Determine the [X, Y] coordinate at the center of the cell enclosing the given text.  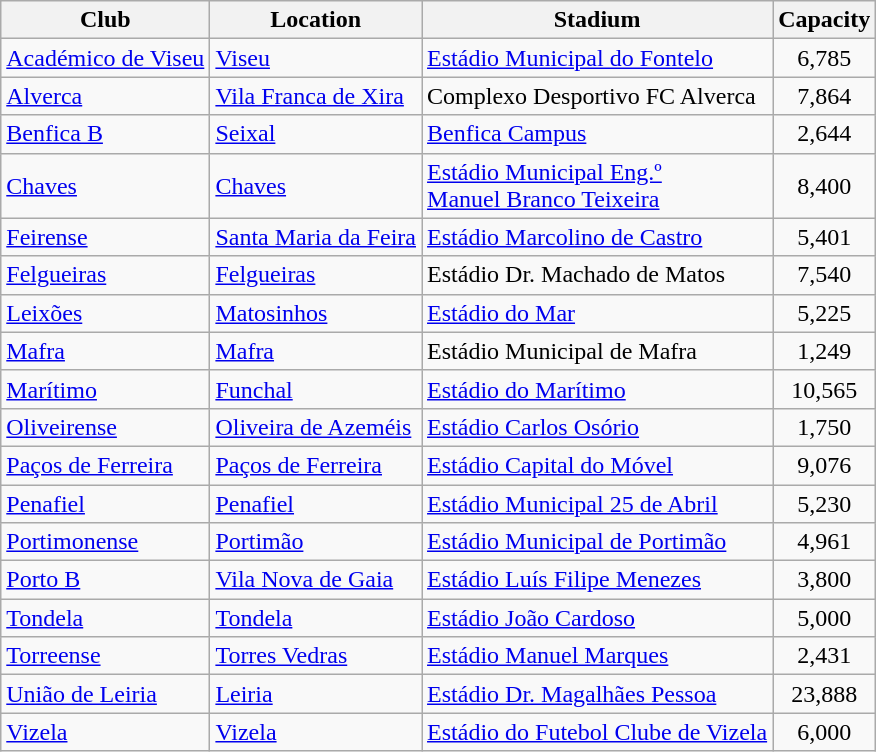
Leixões [106, 313]
Estádio Carlos Osório [598, 427]
Vila Nova de Gaia [316, 580]
Benfica B [106, 134]
Vila Franca de Xira [316, 96]
Santa Maria da Feira [316, 237]
Location [316, 20]
Académico de Viseu [106, 58]
Portimonense [106, 542]
Matosinhos [316, 313]
Torres Vedras [316, 656]
8,400 [824, 186]
Estádio Marcolino de Castro [598, 237]
Stadium [598, 20]
Estádio Municipal de Portimão [598, 542]
23,888 [824, 694]
Viseu [316, 58]
4,961 [824, 542]
Capacity [824, 20]
Estádio Manuel Marques [598, 656]
Alverca [106, 96]
9,076 [824, 465]
Estádio Dr. Magalhães Pessoa [598, 694]
5,230 [824, 503]
Estádio Luís Filipe Menezes [598, 580]
Benfica Campus [598, 134]
1,750 [824, 427]
Marítimo [106, 389]
Estádio Municipal 25 de Abril [598, 503]
Club [106, 20]
Leiria [316, 694]
Oliveira de Azeméis [316, 427]
2,644 [824, 134]
Estádio Capital do Móvel [598, 465]
Funchal [316, 389]
Estádio Municipal de Mafra [598, 351]
Estádio Municipal Eng.ºManuel Branco Teixeira [598, 186]
Torreense [106, 656]
Portimão [316, 542]
Estádio do Marítimo [598, 389]
Oliveirense [106, 427]
6,000 [824, 732]
Estádio do Futebol Clube de Vizela [598, 732]
Estádio Municipal do Fontelo [598, 58]
7,864 [824, 96]
União de Leiria [106, 694]
5,000 [824, 618]
10,565 [824, 389]
Seixal [316, 134]
Estádio Dr. Machado de Matos [598, 275]
Estádio do Mar [598, 313]
6,785 [824, 58]
5,401 [824, 237]
7,540 [824, 275]
Porto B [106, 580]
1,249 [824, 351]
Estádio João Cardoso [598, 618]
Feirense [106, 237]
Complexo Desportivo FC Alverca [598, 96]
2,431 [824, 656]
3,800 [824, 580]
5,225 [824, 313]
